Search for the cell housing the specified text and yield its (X, Y) center coordinate. 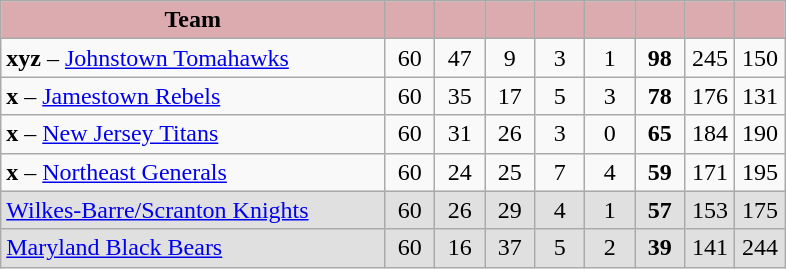
244 (760, 248)
16 (460, 248)
171 (710, 172)
39 (660, 248)
131 (760, 96)
141 (710, 248)
150 (760, 58)
153 (710, 210)
57 (660, 210)
37 (510, 248)
59 (660, 172)
35 (460, 96)
7 (560, 172)
Team (193, 20)
9 (510, 58)
175 (760, 210)
65 (660, 134)
195 (760, 172)
17 (510, 96)
31 (460, 134)
x – Jamestown Rebels (193, 96)
24 (460, 172)
98 (660, 58)
Maryland Black Bears (193, 248)
x – New Jersey Titans (193, 134)
176 (710, 96)
78 (660, 96)
2 (610, 248)
190 (760, 134)
47 (460, 58)
Wilkes-Barre/Scranton Knights (193, 210)
184 (710, 134)
245 (710, 58)
25 (510, 172)
xyz – Johnstown Tomahawks (193, 58)
29 (510, 210)
0 (610, 134)
x – Northeast Generals (193, 172)
